Pinpoint the cell where the given text exists, returning its (x, y) midpoint coordinate. 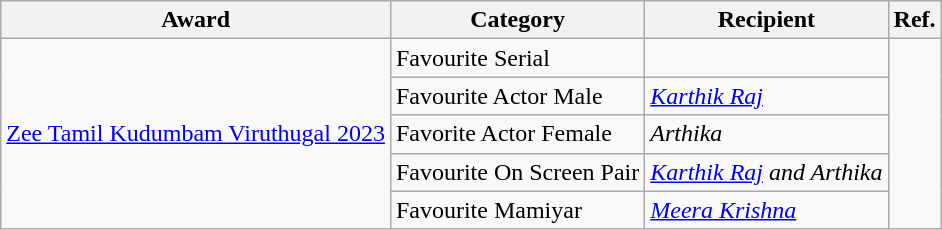
Favourite Mamiyar (517, 210)
Ref. (914, 20)
Favorite Actor Female (517, 134)
Karthik Raj (766, 96)
Recipient (766, 20)
Favourite Serial (517, 58)
Arthika (766, 134)
Category (517, 20)
Award (196, 20)
Favourite On Screen Pair (517, 172)
Meera Krishna (766, 210)
Favourite Actor Male (517, 96)
Zee Tamil Kudumbam Viruthugal 2023 (196, 134)
Karthik Raj and Arthika (766, 172)
